Identify which cell holds the provided text, then report its (x, y) central coordinate. 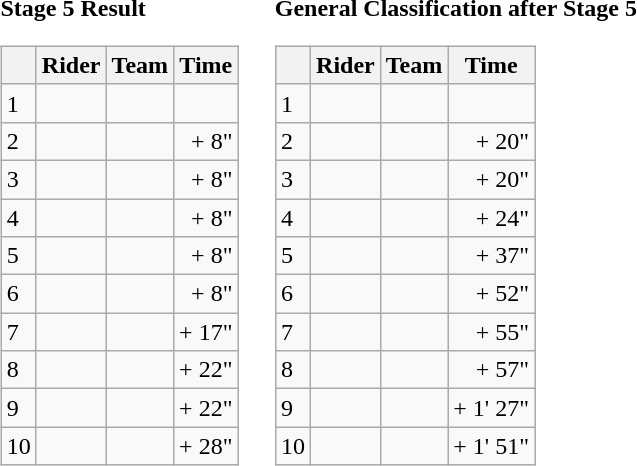
+ 1' 51" (492, 446)
+ 55" (492, 332)
+ 24" (492, 217)
+ 52" (492, 294)
+ 17" (206, 332)
+ 57" (492, 370)
+ 1' 27" (492, 408)
+ 37" (492, 256)
+ 28" (206, 446)
